Scan for the cell matching the given text and deliver its [x, y] coordinate at center. 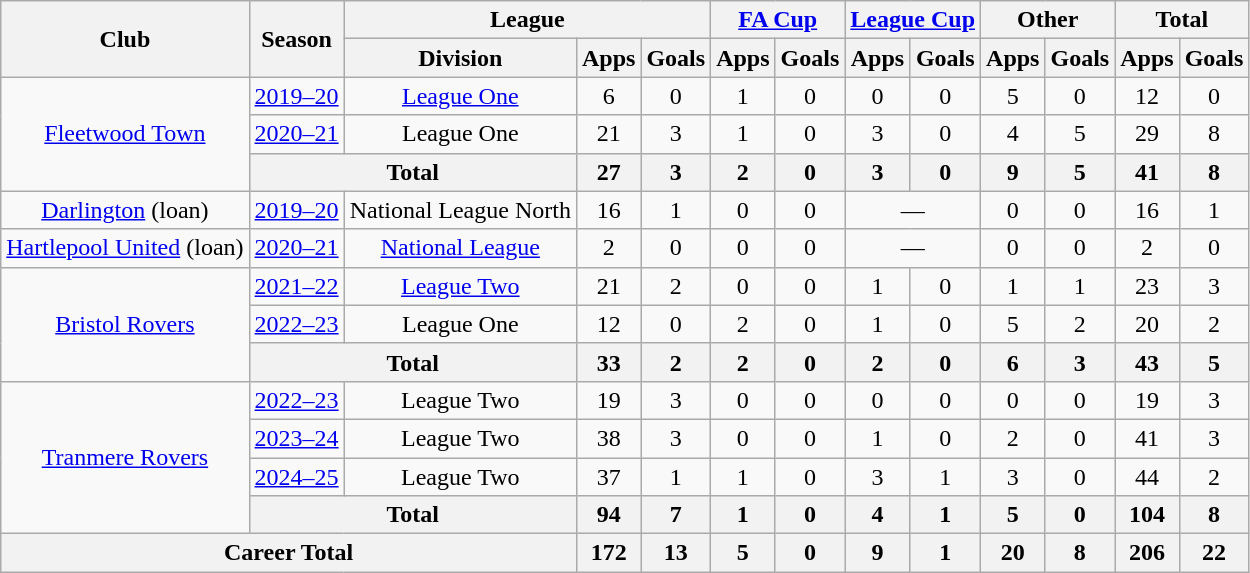
22 [1214, 553]
Season [296, 39]
Bristol Rovers [125, 324]
104 [1147, 515]
Tranmere Rovers [125, 457]
2023–24 [296, 438]
7 [676, 515]
43 [1147, 362]
National League [460, 248]
44 [1147, 477]
League Cup [913, 20]
206 [1147, 553]
23 [1147, 286]
33 [608, 362]
27 [608, 172]
National League North [460, 210]
37 [608, 477]
Division [460, 58]
2021–22 [296, 286]
2024–25 [296, 477]
94 [608, 515]
Hartlepool United (loan) [125, 248]
29 [1147, 134]
Other [1048, 20]
FA Cup [778, 20]
League [527, 20]
Darlington (loan) [125, 210]
172 [608, 553]
Club [125, 39]
Career Total [289, 553]
38 [608, 438]
13 [676, 553]
Fleetwood Town [125, 134]
